For the text-containing cell, return its midpoint in (x, y) coordinate format. 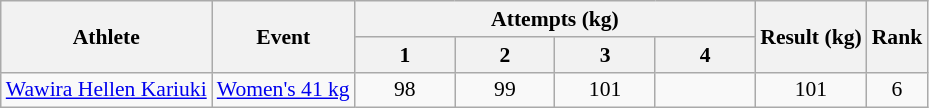
1 (405, 55)
Attempts (kg) (555, 19)
Event (284, 36)
Rank (898, 36)
99 (505, 90)
Athlete (106, 36)
Wawira Hellen Kariuki (106, 90)
4 (705, 55)
98 (405, 90)
2 (505, 55)
Women's 41 kg (284, 90)
6 (898, 90)
3 (605, 55)
Result (kg) (810, 36)
